Output the (X, Y) coordinate of the center of the cell containing the given text.  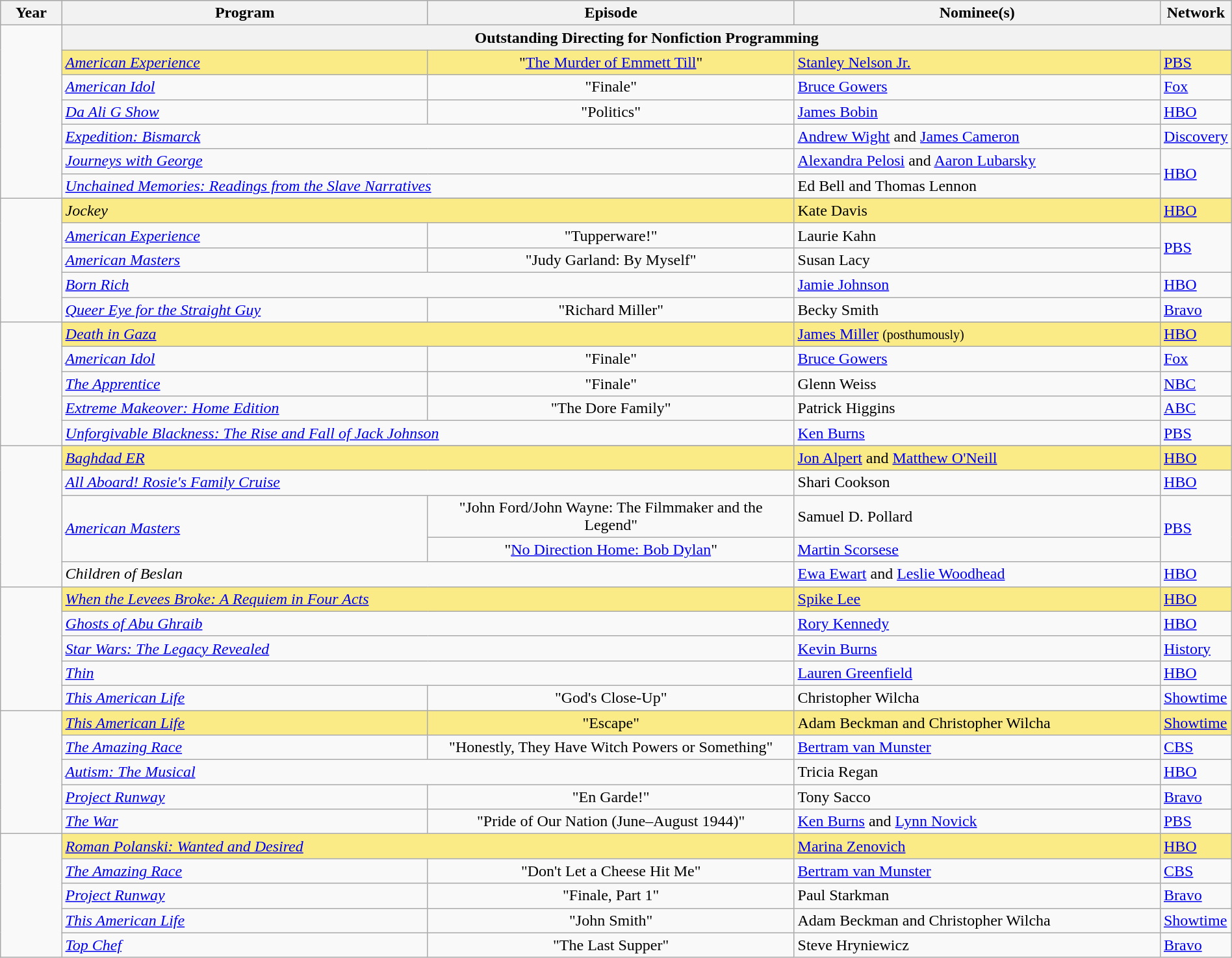
The Apprentice (244, 384)
"No Direction Home: Bob Dylan" (611, 549)
Thin (428, 673)
Episode (611, 13)
Network (1196, 13)
The War (244, 822)
Andrew Wight and James Cameron (977, 136)
"God's Close-Up" (611, 698)
Ken Burns (977, 433)
Susan Lacy (977, 260)
Ewa Ewart and Leslie Woodhead (977, 574)
"Finale, Part 1" (611, 896)
Star Wars: The Legacy Revealed (428, 648)
"Tupperware!" (611, 235)
Jon Alpert and Matthew O'Neill (977, 458)
Ken Burns and Lynn Novick (977, 822)
Stanley Nelson Jr. (977, 62)
Martin Scorsese (977, 549)
Patrick Higgins (977, 409)
"John Smith" (611, 920)
Top Chef (244, 945)
When the Levees Broke: A Requiem in Four Acts (428, 599)
Discovery (1196, 136)
Queer Eye for the Straight Guy (244, 310)
Samuel D. Pollard (977, 516)
Extreme Makeover: Home Edition (244, 409)
"Honestly, They Have Witch Powers or Something" (611, 748)
"Pride of Our Nation (June–August 1944)" (611, 822)
Paul Starkman (977, 896)
Rory Kennedy (977, 624)
Kevin Burns (977, 648)
Ed Bell and Thomas Lennon (977, 186)
James Bobin (977, 112)
"Judy Garland: By Myself" (611, 260)
Children of Beslan (428, 574)
Program (244, 13)
Autism: The Musical (428, 772)
Tony Sacco (977, 797)
Becky Smith (977, 310)
Journeys with George (428, 161)
"John Ford/John Wayne: The Filmmaker and the Legend" (611, 516)
Laurie Kahn (977, 235)
Roman Polanski: Wanted and Desired (428, 846)
Expedition: Bismarck (428, 136)
"The Murder of Emmett Till" (611, 62)
Jockey (428, 210)
History (1196, 648)
Year (31, 13)
Ghosts of Abu Ghraib (428, 624)
Unforgivable Blackness: The Rise and Fall of Jack Johnson (428, 433)
"The Last Supper" (611, 945)
James Miller (posthumously) (977, 334)
Alexandra Pelosi and Aaron Lubarsky (977, 161)
"Richard Miller" (611, 310)
Death in Gaza (428, 334)
Born Rich (428, 284)
NBC (1196, 384)
ABC (1196, 409)
"Escape" (611, 723)
Unchained Memories: Readings from the Slave Narratives (428, 186)
Lauren Greenfield (977, 673)
Steve Hryniewicz (977, 945)
Nominee(s) (977, 13)
Jamie Johnson (977, 284)
Tricia Regan (977, 772)
"Politics" (611, 112)
Marina Zenovich (977, 846)
Outstanding Directing for Nonfiction Programming (647, 38)
"The Dore Family" (611, 409)
Kate Davis (977, 210)
Baghdad ER (428, 458)
Da Ali G Show (244, 112)
All Aboard! Rosie's Family Cruise (428, 483)
Spike Lee (977, 599)
Shari Cookson (977, 483)
Glenn Weiss (977, 384)
"Don't Let a Cheese Hit Me" (611, 871)
"En Garde!" (611, 797)
Christopher Wilcha (977, 698)
